For the text-containing cell, return its midpoint in (X, Y) coordinate format. 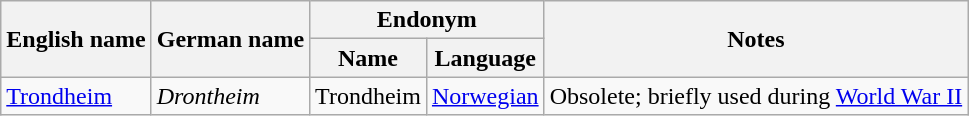
Drontheim (230, 96)
Language (485, 58)
English name (76, 39)
Endonym (428, 20)
Obsolete; briefly used during World War II (756, 96)
Notes (756, 39)
Name (368, 58)
Norwegian (485, 96)
German name (230, 39)
